Provide the (x, y) coordinate of the cell's center where the given text is located.  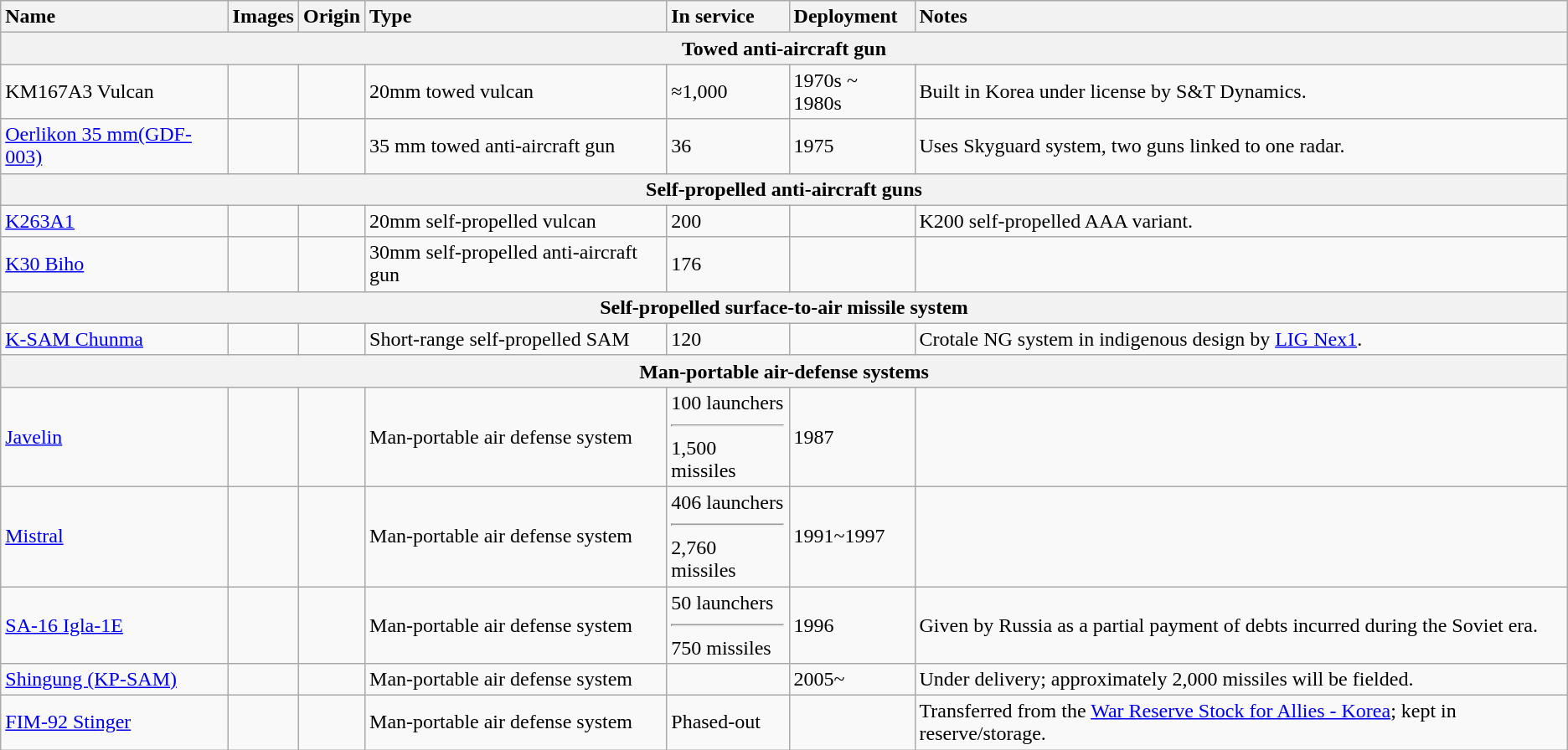
K-SAM Chunma (114, 339)
Crotale NG system in indigenous design by LIG Nex1. (1241, 339)
Name (114, 17)
Towed anti-aircraft gun (784, 49)
Images (263, 17)
30mm self-propelled anti-aircraft gun (516, 265)
Self-propelled surface-to-air missile system (784, 307)
1996 (852, 624)
Phased-out (728, 723)
Self-propelled anti-aircraft guns (784, 189)
406 launchers2,760 missiles (728, 536)
Javelin (114, 437)
35 mm towed anti-aircraft gun (516, 146)
100 launchers1,500 missiles (728, 437)
FIM-92 Stinger (114, 723)
36 (728, 146)
Man-portable air-defense systems (784, 371)
Transferred from the War Reserve Stock for Allies - Korea; kept in reserve/storage. (1241, 723)
KM167A3 Vulcan (114, 92)
20mm self-propelled vulcan (516, 221)
Short-range self-propelled SAM (516, 339)
1975 (852, 146)
1991~1997 (852, 536)
Shingung (KP-SAM) (114, 680)
Mistral (114, 536)
1970s ~ 1980s (852, 92)
Uses Skyguard system, two guns linked to one radar. (1241, 146)
In service (728, 17)
Deployment (852, 17)
Under delivery; approximately 2,000 missiles will be fielded. (1241, 680)
K30 Biho (114, 265)
176 (728, 265)
Built in Korea under license by S&T Dynamics. (1241, 92)
Origin (332, 17)
1987 (852, 437)
≈1,000 (728, 92)
Notes (1241, 17)
20mm towed vulcan (516, 92)
50 launchers 750 missiles (728, 624)
Given by Russia as a partial payment of debts incurred during the Soviet era. (1241, 624)
Type (516, 17)
SA-16 Igla-1E (114, 624)
K200 self-propelled AAA variant. (1241, 221)
200 (728, 221)
120 (728, 339)
K263A1 (114, 221)
Oerlikon 35 mm(GDF-003) (114, 146)
2005~ (852, 680)
